Find where the given text appears and provide that cell's center as (x, y) coordinate. 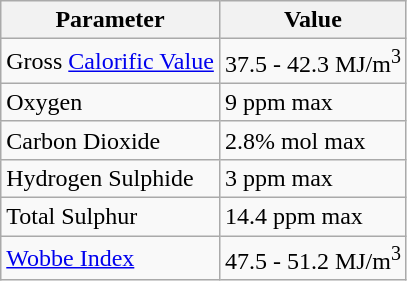
Carbon Dioxide (110, 140)
2.8% mol max (312, 140)
Oxygen (110, 102)
Total Sulphur (110, 217)
Value (312, 20)
47.5 - 51.2 MJ/m3 (312, 258)
9 ppm max (312, 102)
Gross Calorific Value (110, 62)
37.5 - 42.3 MJ/m3 (312, 62)
Hydrogen Sulphide (110, 178)
Parameter (110, 20)
14.4 ppm max (312, 217)
Wobbe Index (110, 258)
3 ppm max (312, 178)
